Return the [x, y] coordinate for the center point of the cell that contains the specified text.  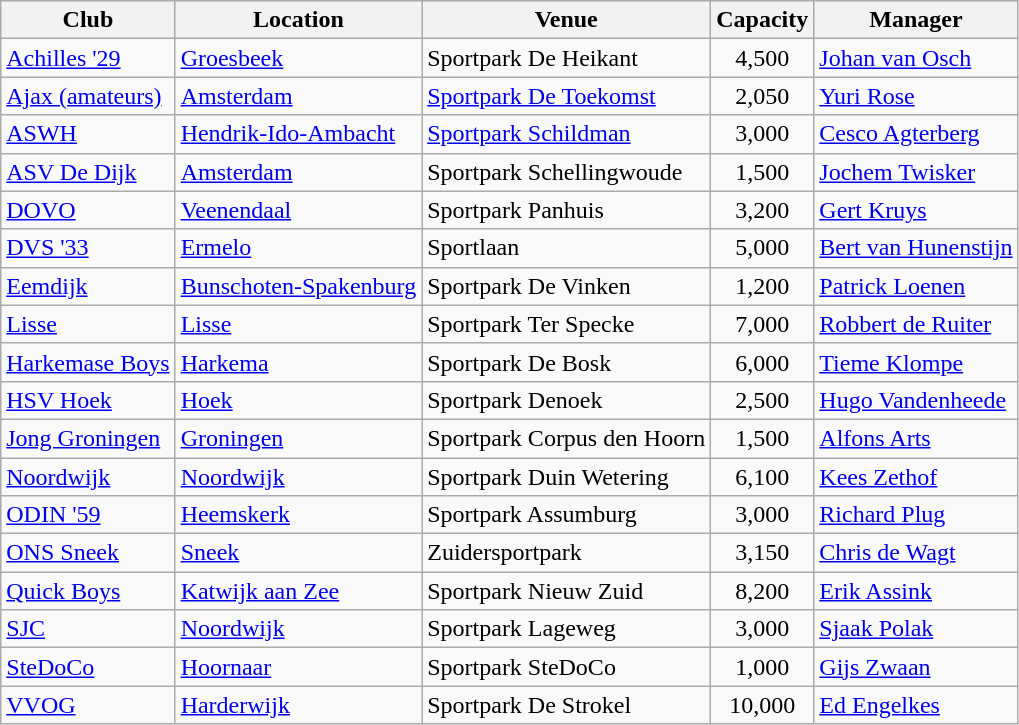
Sportpark Panhuis [566, 210]
Hugo Vandenheede [916, 400]
Bert van Hunenstijn [916, 248]
Sneek [298, 553]
Tieme Klompe [916, 362]
Venue [566, 20]
Eemdijk [88, 286]
Harkemase Boys [88, 362]
7,000 [762, 324]
3,150 [762, 553]
Harderwijk [298, 705]
Jochem Twisker [916, 172]
Sportpark Denoek [566, 400]
Gert Kruys [916, 210]
Veenendaal [298, 210]
Zuidersportpark [566, 553]
Richard Plug [916, 515]
HSV Hoek [88, 400]
6,000 [762, 362]
Sportpark SteDoCo [566, 667]
Sportpark De Toekomst [566, 96]
DVS '33 [88, 248]
ODIN '59 [88, 515]
6,100 [762, 477]
Sportpark Lageweg [566, 629]
Sportpark Duin Wetering [566, 477]
Robbert de Ruiter [916, 324]
Achilles '29 [88, 58]
Sjaak Polak [916, 629]
Sportpark De Heikant [566, 58]
VVOG [88, 705]
SteDoCo [88, 667]
1,200 [762, 286]
Erik Assink [916, 591]
Yuri Rose [916, 96]
Hoornaar [298, 667]
SJC [88, 629]
ASV De Dijk [88, 172]
Heemskerk [298, 515]
Sportlaan [566, 248]
Sportpark De Strokel [566, 705]
Jong Groningen [88, 438]
Sportpark De Vinken [566, 286]
4,500 [762, 58]
Kees Zethof [916, 477]
ONS Sneek [88, 553]
Gijs Zwaan [916, 667]
Harkema [298, 362]
2,500 [762, 400]
2,050 [762, 96]
ASWH [88, 134]
Chris de Wagt [916, 553]
Sportpark Ter Specke [566, 324]
Hoek [298, 400]
Katwijk aan Zee [298, 591]
Bunschoten-Spakenburg [298, 286]
Sportpark De Bosk [566, 362]
Ermelo [298, 248]
Manager [916, 20]
Cesco Agterberg [916, 134]
DOVO [88, 210]
Sportpark Schellingwoude [566, 172]
Club [88, 20]
Ed Engelkes [916, 705]
5,000 [762, 248]
Alfons Arts [916, 438]
Sportpark Nieuw Zuid [566, 591]
Location [298, 20]
Johan van Osch [916, 58]
Patrick Loenen [916, 286]
Sportpark Assumburg [566, 515]
3,200 [762, 210]
Capacity [762, 20]
8,200 [762, 591]
Sportpark Schildman [566, 134]
Groesbeek [298, 58]
1,000 [762, 667]
Quick Boys [88, 591]
Groningen [298, 438]
Ajax (amateurs) [88, 96]
Sportpark Corpus den Hoorn [566, 438]
Hendrik-Ido-Ambacht [298, 134]
10,000 [762, 705]
